Locate the cell with the specified text and output its (x, y) center coordinate. 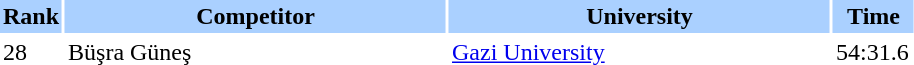
Rank (31, 16)
University (640, 16)
Competitor (256, 16)
Time (874, 16)
